Output the [x, y] coordinate of the center of the cell containing the given text.  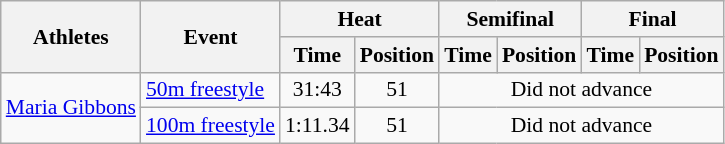
Athletes [71, 36]
Semifinal [510, 19]
100m freestyle [210, 126]
Event [210, 36]
Maria Gibbons [71, 108]
31:43 [318, 90]
1:11.34 [318, 126]
50m freestyle [210, 90]
Heat [360, 19]
Final [652, 19]
